Output the (x, y) coordinate of the center of the cell containing the given text.  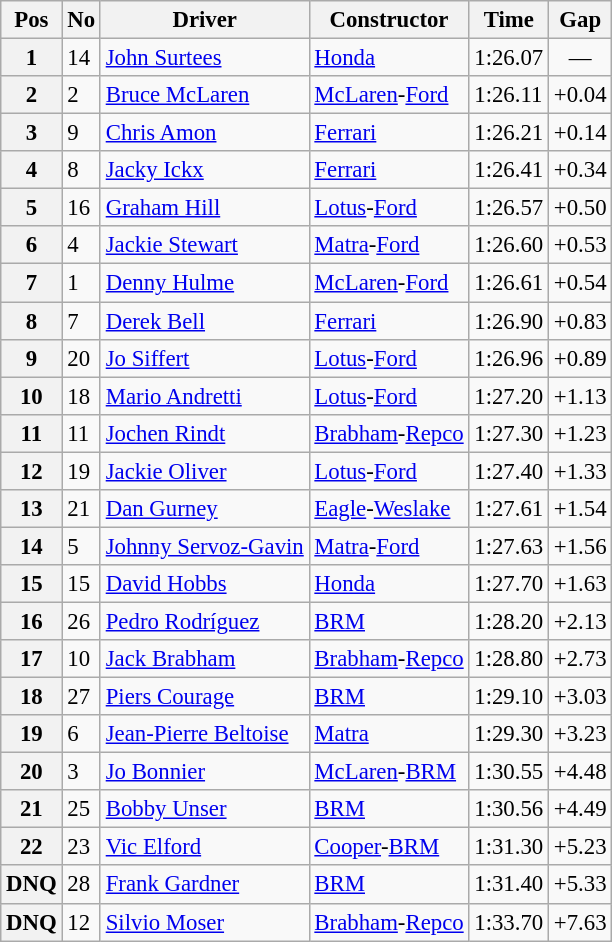
1:30.56 (509, 809)
1:26.60 (509, 245)
+7.63 (580, 922)
1:27.30 (509, 433)
+1.33 (580, 471)
1:26.90 (509, 321)
22 (32, 847)
Johnny Servoz-Gavin (204, 546)
1:33.70 (509, 922)
17 (32, 659)
+4.48 (580, 772)
Silvio Moser (204, 922)
Jackie Stewart (204, 245)
+1.23 (580, 433)
Eagle-Weslake (389, 509)
+1.63 (580, 584)
Vic Elford (204, 847)
+0.50 (580, 208)
— (580, 58)
+0.89 (580, 358)
McLaren-BRM (389, 772)
Matra (389, 734)
Bruce McLaren (204, 95)
1:31.30 (509, 847)
Jackie Oliver (204, 471)
Piers Courage (204, 697)
1:26.07 (509, 58)
Jack Brabham (204, 659)
+1.54 (580, 509)
+0.83 (580, 321)
1:27.61 (509, 509)
23 (81, 847)
1:27.20 (509, 396)
Jo Siffert (204, 358)
Chris Amon (204, 133)
Constructor (389, 20)
+0.53 (580, 245)
Denny Hulme (204, 283)
1:30.55 (509, 772)
David Hobbs (204, 584)
+4.49 (580, 809)
1:26.96 (509, 358)
+1.13 (580, 396)
1:29.30 (509, 734)
+0.54 (580, 283)
1:26.61 (509, 283)
No (81, 20)
Jacky Ickx (204, 170)
Frank Gardner (204, 885)
1:28.20 (509, 621)
+2.73 (580, 659)
1:27.40 (509, 471)
1:27.70 (509, 584)
+5.33 (580, 885)
1:26.21 (509, 133)
+2.13 (580, 621)
Graham Hill (204, 208)
Mario Andretti (204, 396)
25 (81, 809)
Jochen Rindt (204, 433)
Pos (32, 20)
1:27.63 (509, 546)
1:29.10 (509, 697)
+5.23 (580, 847)
Driver (204, 20)
+3.23 (580, 734)
Cooper-BRM (389, 847)
+0.04 (580, 95)
13 (32, 509)
1:26.11 (509, 95)
28 (81, 885)
Time (509, 20)
26 (81, 621)
Derek Bell (204, 321)
1:26.57 (509, 208)
Bobby Unser (204, 809)
+3.03 (580, 697)
+1.56 (580, 546)
27 (81, 697)
Dan Gurney (204, 509)
+0.34 (580, 170)
Jean-Pierre Beltoise (204, 734)
Pedro Rodríguez (204, 621)
Jo Bonnier (204, 772)
1:26.41 (509, 170)
+0.14 (580, 133)
1:31.40 (509, 885)
1:28.80 (509, 659)
John Surtees (204, 58)
Gap (580, 20)
